Scan for the cell matching the given text and deliver its [x, y] coordinate at center. 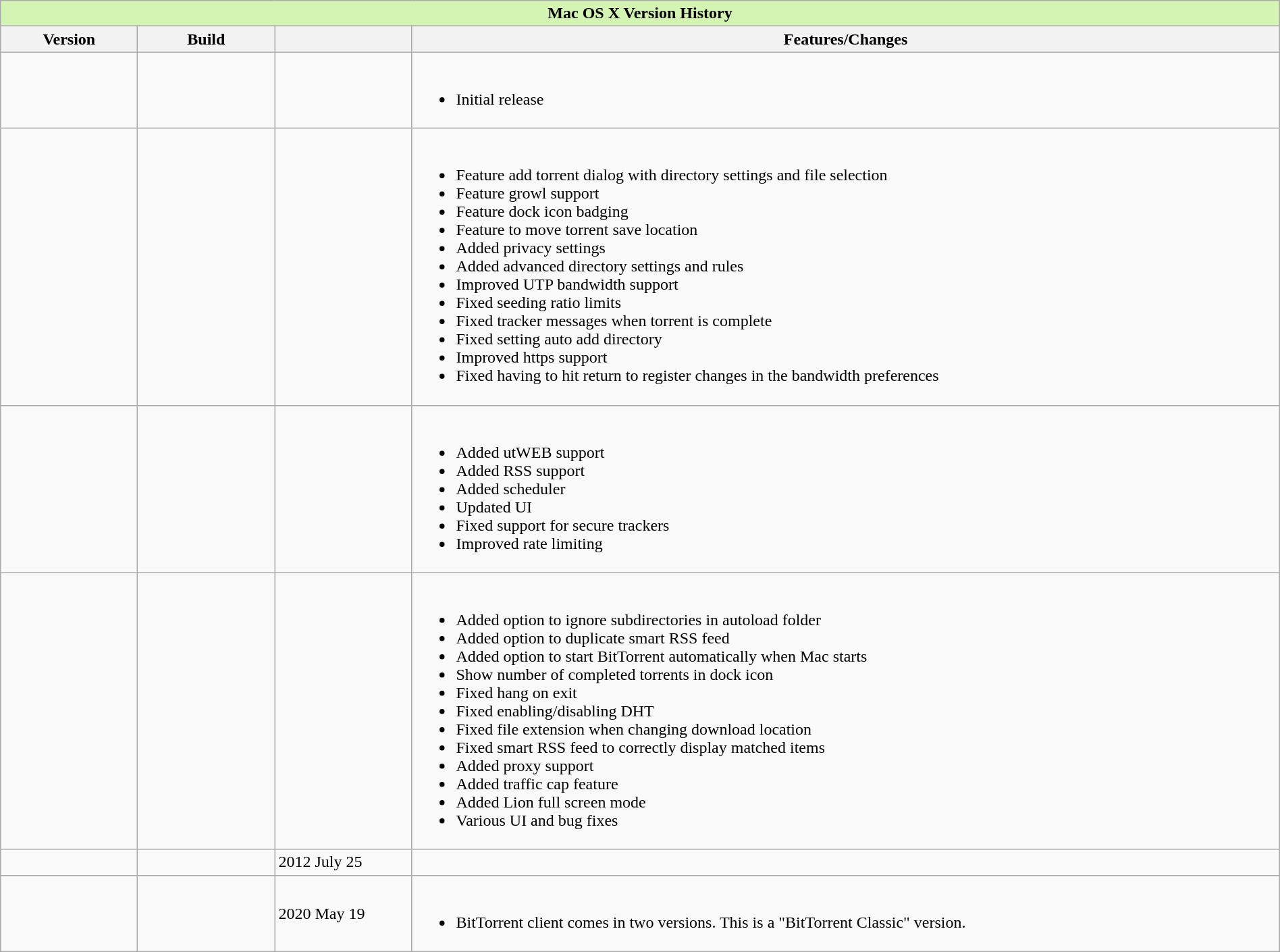
Initial release [845, 90]
Features/Changes [845, 39]
Build [207, 39]
Mac OS X Version History [640, 14]
BitTorrent client comes in two versions. This is a "BitTorrent Classic" version. [845, 913]
Added utWEB supportAdded RSS supportAdded schedulerUpdated UIFixed support for secure trackersImproved rate limiting [845, 489]
2020 May 19 [343, 913]
Version [69, 39]
2012 July 25 [343, 862]
